Capture the cell that displays the provided text and extract its [X, Y] central coordinate. 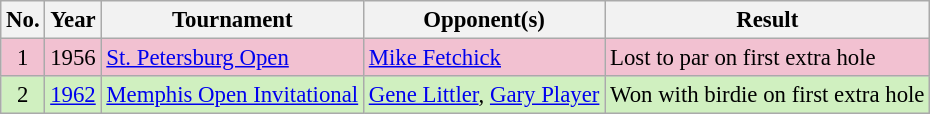
No. [23, 20]
1956 [73, 58]
2 [23, 95]
Memphis Open Invitational [232, 95]
Mike Fetchick [484, 58]
Result [768, 20]
1962 [73, 95]
Year [73, 20]
Tournament [232, 20]
Won with birdie on first extra hole [768, 95]
Gene Littler, Gary Player [484, 95]
1 [23, 58]
Lost to par on first extra hole [768, 58]
Opponent(s) [484, 20]
St. Petersburg Open [232, 58]
